Output the (x, y) coordinate of the center of the cell containing the given text.  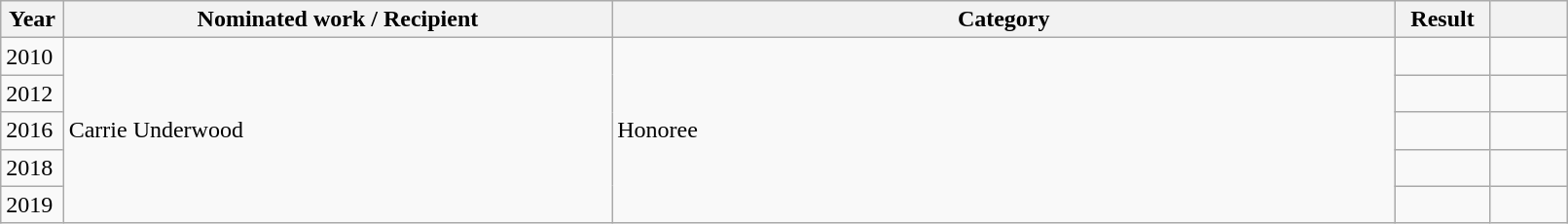
2012 (32, 93)
2018 (32, 168)
Nominated work / Recipient (338, 19)
Category (1004, 19)
Carrie Underwood (338, 131)
2019 (32, 205)
2016 (32, 131)
Honoree (1004, 131)
Year (32, 19)
Result (1442, 19)
2010 (32, 56)
